Search for the cell housing the specified text and yield its [X, Y] center coordinate. 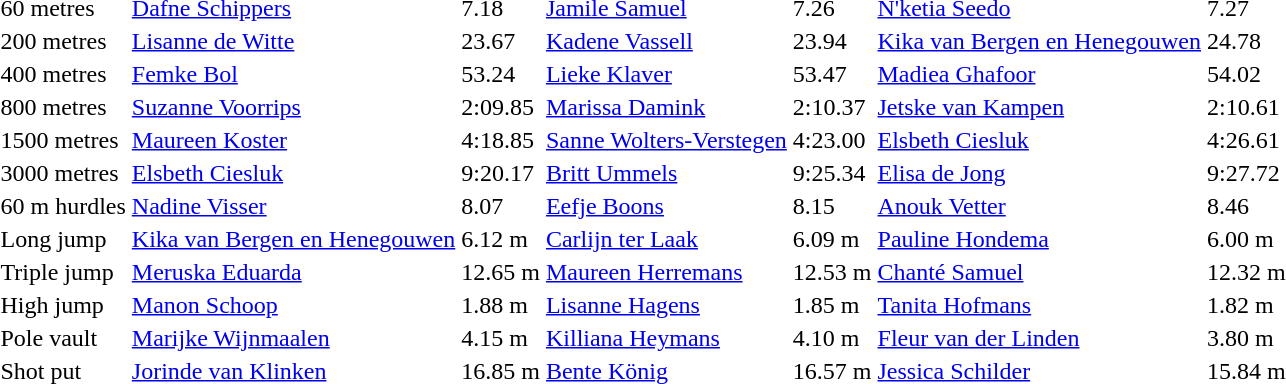
4:23.00 [832, 140]
12.65 m [501, 272]
Sanne Wolters-Verstegen [666, 140]
Maureen Herremans [666, 272]
9:20.17 [501, 173]
12.53 m [832, 272]
Eefje Boons [666, 206]
53.47 [832, 74]
Lisanne Hagens [666, 305]
Fleur van der Linden [1039, 338]
Madiea Ghafoor [1039, 74]
1.88 m [501, 305]
Chanté Samuel [1039, 272]
4.15 m [501, 338]
Carlijn ter Laak [666, 239]
53.24 [501, 74]
Pauline Hondema [1039, 239]
Jetske van Kampen [1039, 107]
Meruska Eduarda [293, 272]
4:18.85 [501, 140]
Lisanne de Witte [293, 41]
Lieke Klaver [666, 74]
Marijke Wijnmaalen [293, 338]
Nadine Visser [293, 206]
Maureen Koster [293, 140]
8.15 [832, 206]
Tanita Hofmans [1039, 305]
Kadene Vassell [666, 41]
Manon Schoop [293, 305]
Killiana Heymans [666, 338]
8.07 [501, 206]
23.67 [501, 41]
Anouk Vetter [1039, 206]
Marissa Damink [666, 107]
Femke Bol [293, 74]
4.10 m [832, 338]
Elisa de Jong [1039, 173]
6.12 m [501, 239]
23.94 [832, 41]
2:10.37 [832, 107]
2:09.85 [501, 107]
9:25.34 [832, 173]
1.85 m [832, 305]
Britt Ummels [666, 173]
6.09 m [832, 239]
Suzanne Voorrips [293, 107]
